Extract the [X, Y] coordinate from the center of the cell holding the provided text.  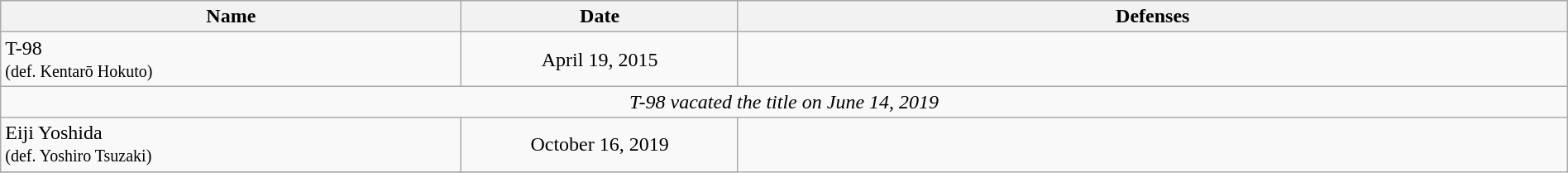
Eiji Yoshida (def. Yoshiro Tsuzaki) [232, 144]
Name [232, 17]
T-98 (def. Kentarō Hokuto) [232, 60]
T-98 vacated the title on June 14, 2019 [784, 102]
Defenses [1153, 17]
April 19, 2015 [600, 60]
October 16, 2019 [600, 144]
Date [600, 17]
